Scan for the cell matching the given text and deliver its (X, Y) coordinate at center. 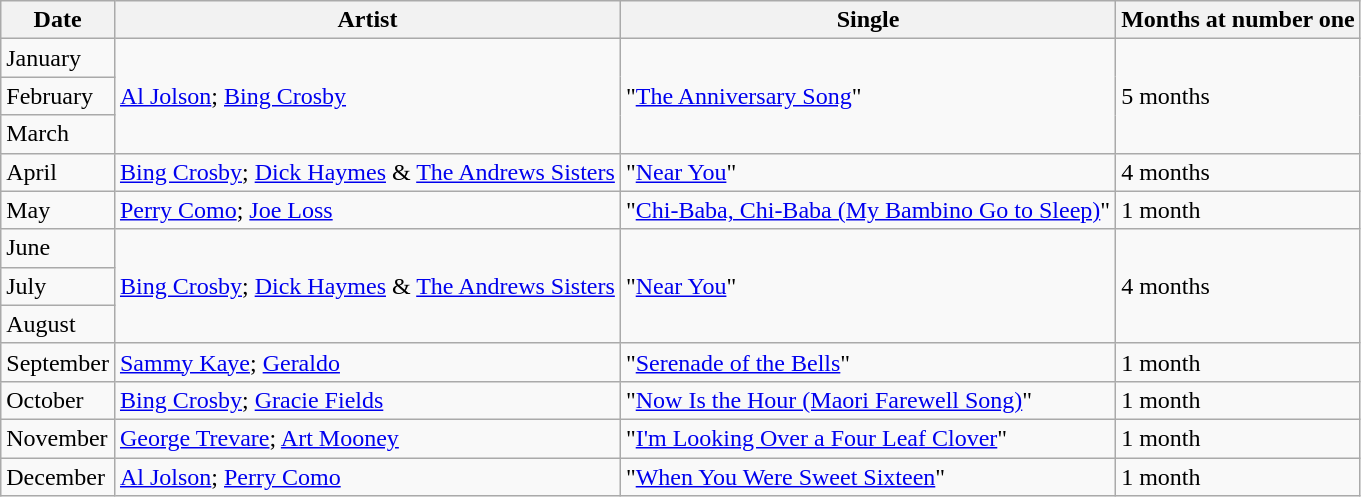
Al Jolson; Perry Como (367, 477)
5 months (1238, 96)
Bing Crosby; Gracie Fields (367, 400)
August (58, 324)
April (58, 172)
"Serenade of the Bells" (868, 362)
Months at number one (1238, 20)
Sammy Kaye; Geraldo (367, 362)
"The Anniversary Song" (868, 96)
October (58, 400)
May (58, 210)
February (58, 96)
November (58, 438)
September (58, 362)
Artist (367, 20)
Single (868, 20)
"Now Is the Hour (Maori Farewell Song)" (868, 400)
"Chi-Baba, Chi-Baba (My Bambino Go to Sleep)" (868, 210)
"When You Were Sweet Sixteen" (868, 477)
December (58, 477)
March (58, 134)
Perry Como; Joe Loss (367, 210)
George Trevare; Art Mooney (367, 438)
Date (58, 20)
January (58, 58)
June (58, 248)
"I'm Looking Over a Four Leaf Clover" (868, 438)
Al Jolson; Bing Crosby (367, 96)
July (58, 286)
